Detect which cell encompasses the target text, then output its [x, y] center coordinate. 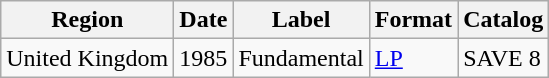
Label [301, 20]
Date [204, 20]
United Kingdom [88, 58]
Format [413, 20]
SAVE 8 [504, 58]
LP [413, 58]
Catalog [504, 20]
Region [88, 20]
1985 [204, 58]
Fundamental [301, 58]
